Output the [X, Y] coordinate of the center of the cell containing the given text.  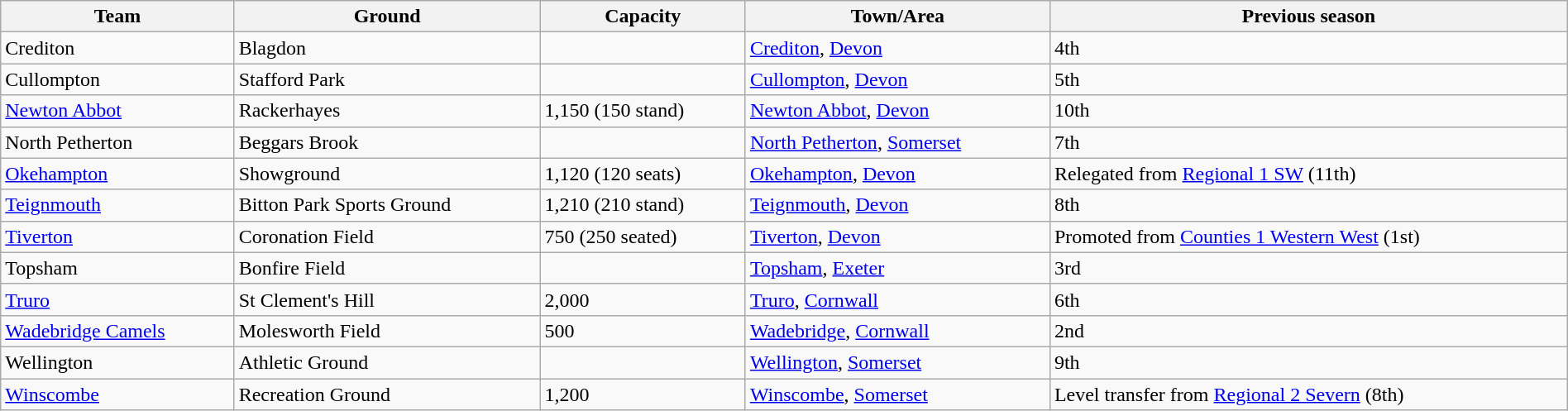
Previous season [1308, 17]
Ground [387, 17]
St Clement's Hill [387, 299]
Stafford Park [387, 79]
Winscombe [117, 394]
Bonfire Field [387, 268]
Truro [117, 299]
Newton Abbot [117, 111]
5th [1308, 79]
10th [1308, 111]
Level transfer from Regional 2 Severn (8th) [1308, 394]
Tiverton, Devon [897, 237]
Promoted from Counties 1 Western West (1st) [1308, 237]
1,200 [643, 394]
Wellington [117, 362]
Tiverton [117, 237]
Recreation Ground [387, 394]
3rd [1308, 268]
Topsham, Exeter [897, 268]
4th [1308, 48]
750 (250 seated) [643, 237]
Blagdon [387, 48]
Beggars Brook [387, 142]
Crediton, Devon [897, 48]
Bitton Park Sports Ground [387, 205]
1,150 (150 stand) [643, 111]
1,120 (120 seats) [643, 174]
Capacity [643, 17]
Coronation Field [387, 237]
Wadebridge, Cornwall [897, 331]
2,000 [643, 299]
2nd [1308, 331]
6th [1308, 299]
Newton Abbot, Devon [897, 111]
North Petherton, Somerset [897, 142]
Okehampton [117, 174]
9th [1308, 362]
Town/Area [897, 17]
Wadebridge Camels [117, 331]
Truro, Cornwall [897, 299]
7th [1308, 142]
Molesworth Field [387, 331]
Athletic Ground [387, 362]
Team [117, 17]
Crediton [117, 48]
Cullompton [117, 79]
Teignmouth [117, 205]
8th [1308, 205]
Cullompton, Devon [897, 79]
Topsham [117, 268]
1,210 (210 stand) [643, 205]
Okehampton, Devon [897, 174]
Rackerhayes [387, 111]
Winscombe, Somerset [897, 394]
North Petherton [117, 142]
Wellington, Somerset [897, 362]
500 [643, 331]
Teignmouth, Devon [897, 205]
Showground [387, 174]
Relegated from Regional 1 SW (11th) [1308, 174]
